Pinpoint the cell where the given text exists, returning its (x, y) midpoint coordinate. 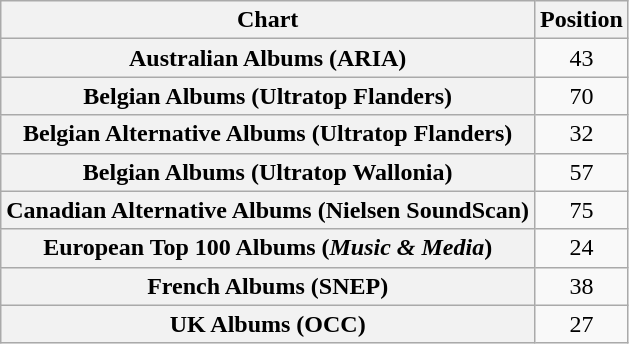
27 (582, 324)
Belgian Albums (Ultratop Flanders) (268, 96)
57 (582, 172)
Position (582, 20)
Australian Albums (ARIA) (268, 58)
European Top 100 Albums (Music & Media) (268, 248)
38 (582, 286)
Belgian Alternative Albums (Ultratop Flanders) (268, 134)
75 (582, 210)
70 (582, 96)
French Albums (SNEP) (268, 286)
UK Albums (OCC) (268, 324)
Belgian Albums (Ultratop Wallonia) (268, 172)
Canadian Alternative Albums (Nielsen SoundScan) (268, 210)
43 (582, 58)
24 (582, 248)
Chart (268, 20)
32 (582, 134)
